Provide the [x, y] coordinate of the cell's center where the given text is located.  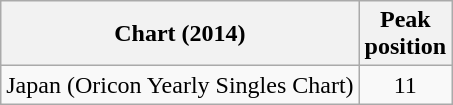
Peakposition [405, 34]
11 [405, 85]
Chart (2014) [180, 34]
Japan (Oricon Yearly Singles Chart) [180, 85]
